Capture the cell that displays the provided text and extract its (X, Y) central coordinate. 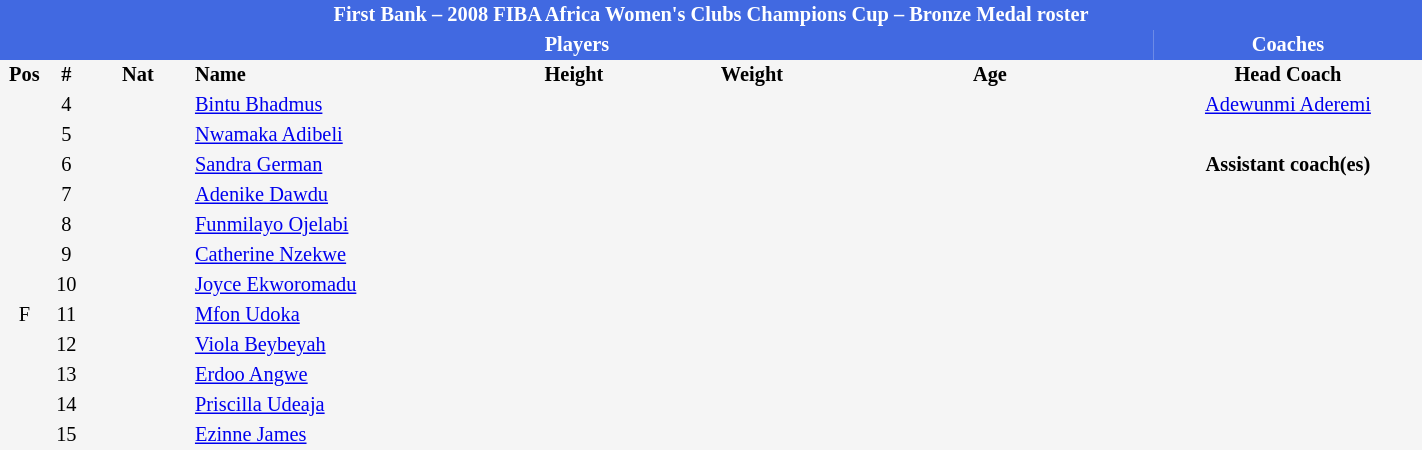
4 (66, 105)
9 (66, 255)
Nat (138, 75)
Joyce Ekworomadu (331, 285)
7 (66, 195)
Pos (24, 75)
15 (66, 435)
8 (66, 225)
5 (66, 135)
Coaches (1288, 45)
Name (331, 75)
Catherine Nzekwe (331, 255)
Adewunmi Aderemi (1288, 105)
14 (66, 405)
10 (66, 285)
Mfon Udoka (331, 315)
# (66, 75)
Height (574, 75)
Nwamaka Adibeli (331, 135)
Funmilayo Ojelabi (331, 225)
Priscilla Udeaja (331, 405)
Age (990, 75)
Head Coach (1288, 75)
Viola Beybeyah (331, 345)
Assistant coach(es) (1288, 165)
12 (66, 345)
6 (66, 165)
Ezinne James (331, 435)
Erdoo Angwe (331, 375)
Bintu Bhadmus (331, 105)
F (24, 315)
Players (577, 45)
First Bank – 2008 FIBA Africa Women's Clubs Champions Cup – Bronze Medal roster (711, 15)
Sandra German (331, 165)
Weight (752, 75)
13 (66, 375)
Adenike Dawdu (331, 195)
11 (66, 315)
